Identify which cell holds the provided text, then report its (x, y) central coordinate. 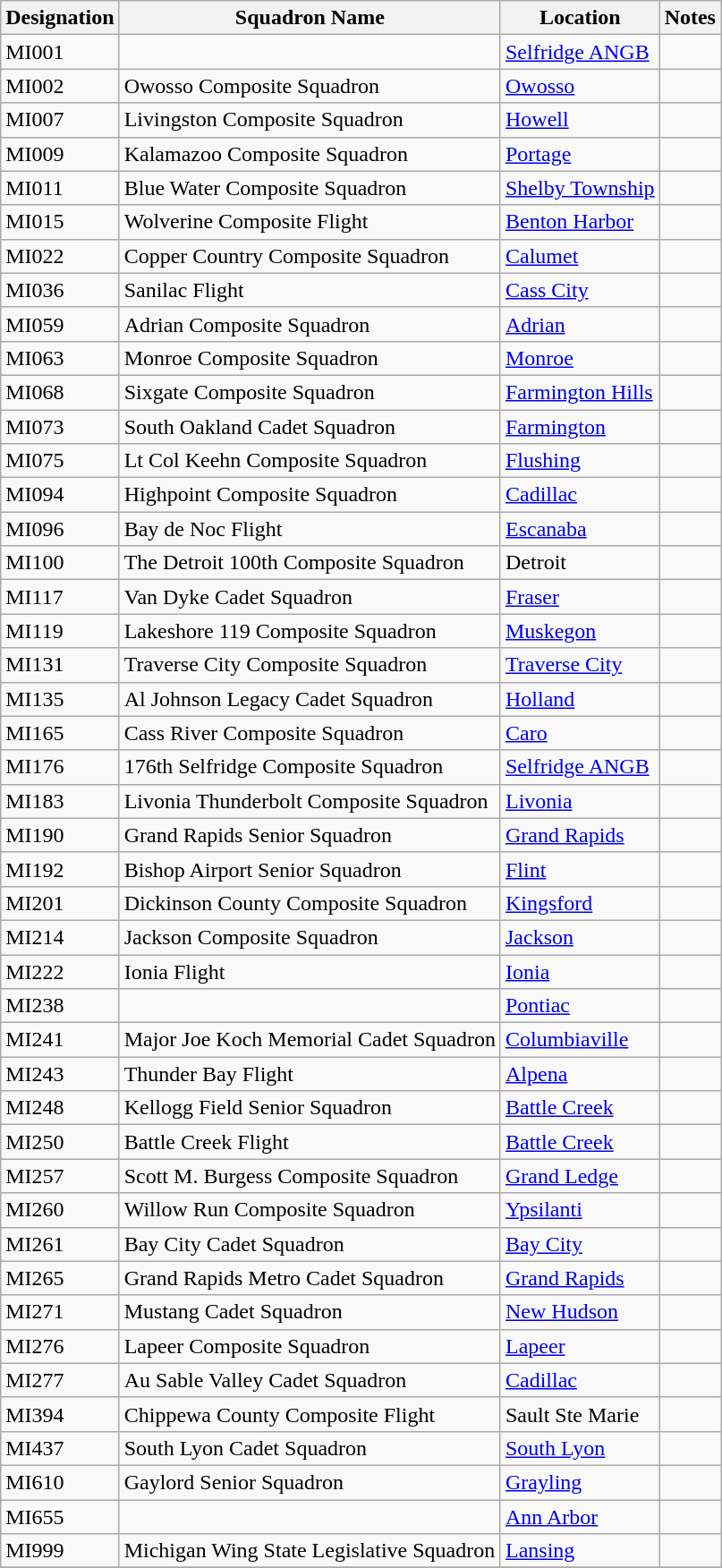
Columbiaville (580, 1040)
Traverse City Composite Squadron (310, 665)
MI260 (60, 1210)
Cass City (580, 290)
Designation (60, 18)
Lapeer (580, 1346)
MI394 (60, 1414)
Detroit (580, 563)
Copper Country Composite Squadron (310, 256)
MI073 (60, 427)
Muskegon (580, 631)
MI096 (60, 529)
Sixgate Composite Squadron (310, 392)
Bishop Airport Senior Squadron (310, 869)
Bay de Noc Flight (310, 529)
Calumet (580, 256)
Escanaba (580, 529)
MI119 (60, 631)
Adrian (580, 324)
Monroe (580, 358)
Howell (580, 120)
Lansing (580, 1551)
MI610 (60, 1482)
Ionia Flight (310, 971)
The Detroit 100th Composite Squadron (310, 563)
MI165 (60, 733)
MI276 (60, 1346)
Jackson (580, 937)
Sault Ste Marie (580, 1414)
MI271 (60, 1312)
Shelby Township (580, 188)
Location (580, 18)
Wolverine Composite Flight (310, 222)
MI176 (60, 767)
MI009 (60, 154)
Ypsilanti (580, 1210)
Willow Run Composite Squadron (310, 1210)
MI214 (60, 937)
Holland (580, 699)
MI222 (60, 971)
176th Selfridge Composite Squadron (310, 767)
Notes (690, 18)
Livonia Thunderbolt Composite Squadron (310, 801)
Owosso Composite Squadron (310, 86)
Alpena (580, 1074)
Bay City (580, 1244)
Livonia (580, 801)
MI265 (60, 1278)
MI201 (60, 903)
Michigan Wing State Legislative Squadron (310, 1551)
MI015 (60, 222)
Kellogg Field Senior Squadron (310, 1108)
Battle Creek Flight (310, 1142)
Sanilac Flight (310, 290)
MI094 (60, 495)
MI011 (60, 188)
MI655 (60, 1517)
South Lyon Cadet Squadron (310, 1448)
Blue Water Composite Squadron (310, 188)
Cass River Composite Squadron (310, 733)
Grayling (580, 1482)
MI063 (60, 358)
Thunder Bay Flight (310, 1074)
MI075 (60, 461)
Grand Rapids Senior Squadron (310, 835)
MI007 (60, 120)
Highpoint Composite Squadron (310, 495)
Farmington Hills (580, 392)
Al Johnson Legacy Cadet Squadron (310, 699)
Jackson Composite Squadron (310, 937)
Dickinson County Composite Squadron (310, 903)
Flushing (580, 461)
Traverse City (580, 665)
Grand Rapids Metro Cadet Squadron (310, 1278)
Au Sable Valley Cadet Squadron (310, 1380)
Van Dyke Cadet Squadron (310, 597)
Monroe Composite Squadron (310, 358)
Owosso (580, 86)
Ann Arbor (580, 1517)
MI261 (60, 1244)
MI002 (60, 86)
MI241 (60, 1040)
Major Joe Koch Memorial Cadet Squadron (310, 1040)
MI248 (60, 1108)
South Lyon (580, 1448)
MI437 (60, 1448)
Farmington (580, 427)
MI190 (60, 835)
MI022 (60, 256)
Pontiac (580, 1006)
South Oakland Cadet Squadron (310, 427)
MI238 (60, 1006)
MI192 (60, 869)
Mustang Cadet Squadron (310, 1312)
MI036 (60, 290)
Benton Harbor (580, 222)
MI100 (60, 563)
MI243 (60, 1074)
MI131 (60, 665)
Bay City Cadet Squadron (310, 1244)
MI135 (60, 699)
MI257 (60, 1176)
Chippewa County Composite Flight (310, 1414)
Kingsford (580, 903)
Livingston Composite Squadron (310, 120)
Lt Col Keehn Composite Squadron (310, 461)
Grand Ledge (580, 1176)
Kalamazoo Composite Squadron (310, 154)
Ionia (580, 971)
Flint (580, 869)
MI068 (60, 392)
Caro (580, 733)
MI059 (60, 324)
Lapeer Composite Squadron (310, 1346)
Fraser (580, 597)
New Hudson (580, 1312)
MI999 (60, 1551)
MI001 (60, 52)
MI250 (60, 1142)
MI277 (60, 1380)
Scott M. Burgess Composite Squadron (310, 1176)
MI183 (60, 801)
Portage (580, 154)
Adrian Composite Squadron (310, 324)
Squadron Name (310, 18)
MI117 (60, 597)
Gaylord Senior Squadron (310, 1482)
Lakeshore 119 Composite Squadron (310, 631)
